Scan for the cell matching the given text and deliver its (x, y) coordinate at center. 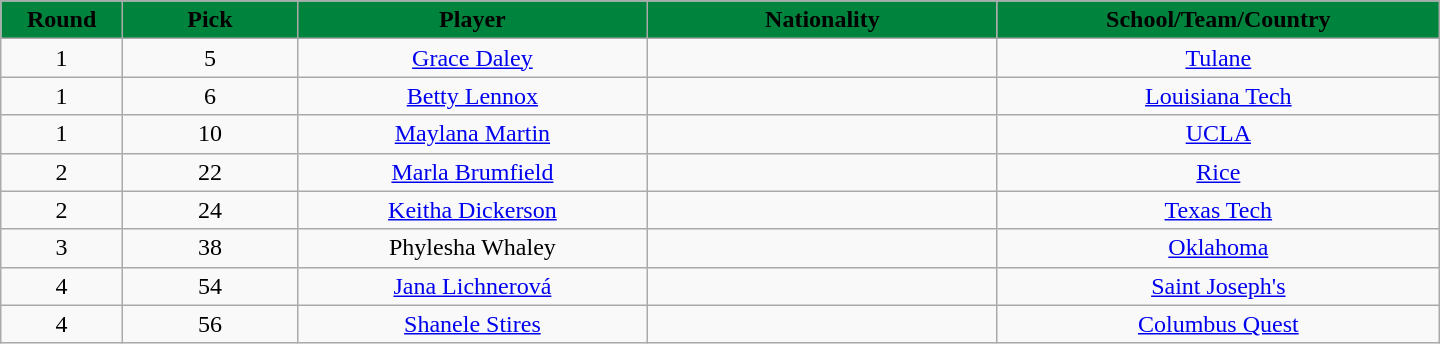
Pick (210, 20)
Jana Lichnerová (472, 286)
56 (210, 324)
Tulane (1218, 58)
24 (210, 210)
3 (62, 248)
Saint Joseph's (1218, 286)
School/Team/Country (1218, 20)
Betty Lennox (472, 96)
Player (472, 20)
Louisiana Tech (1218, 96)
6 (210, 96)
Keitha Dickerson (472, 210)
Phylesha Whaley (472, 248)
Grace Daley (472, 58)
54 (210, 286)
Oklahoma (1218, 248)
Columbus Quest (1218, 324)
10 (210, 134)
38 (210, 248)
Texas Tech (1218, 210)
5 (210, 58)
Shanele Stires (472, 324)
Marla Brumfield (472, 172)
Rice (1218, 172)
Maylana Martin (472, 134)
22 (210, 172)
UCLA (1218, 134)
Round (62, 20)
Nationality (822, 20)
